Pinpoint the cell where the given text exists, returning its [X, Y] midpoint coordinate. 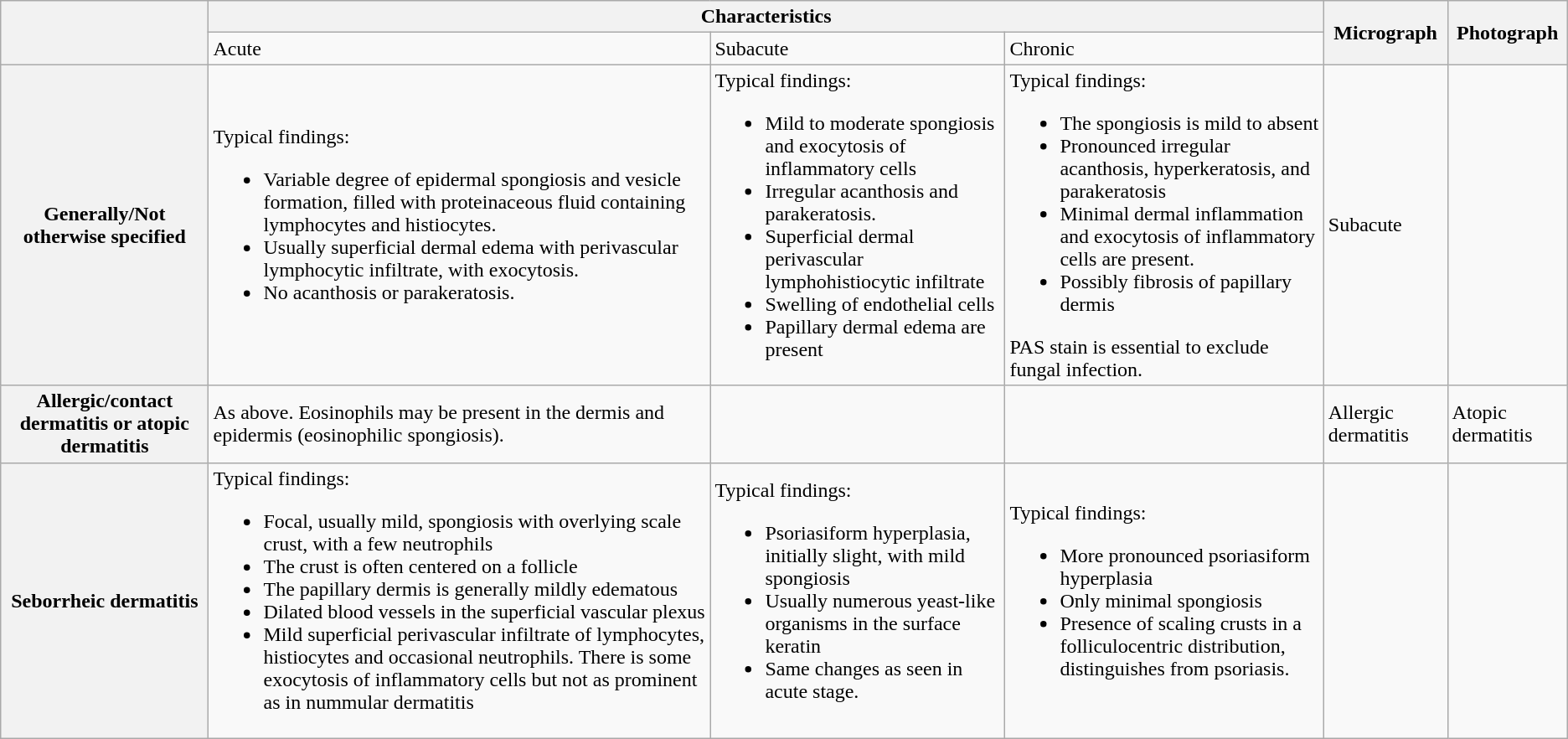
Characteristics [766, 17]
Micrograph [1385, 33]
As above. Eosinophils may be present in the dermis and epidermis (eosinophilic spongiosis). [459, 424]
Allergic dermatitis [1385, 424]
Generally/Not otherwise specified [105, 225]
Chronic [1164, 49]
Seborrheic dermatitis [105, 600]
Acute [459, 49]
Allergic/contact dermatitis or atopic dermatitis [105, 424]
Photograph [1508, 33]
Atopic dermatitis [1508, 424]
